Search for the cell housing the specified text and yield its [x, y] center coordinate. 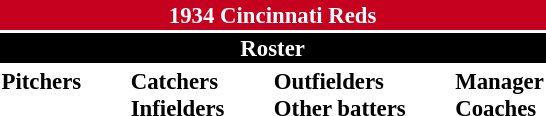
Roster [272, 48]
1934 Cincinnati Reds [272, 15]
